Return the (X, Y) coordinate for the center point of the cell that contains the specified text.  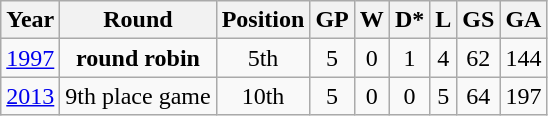
GP (332, 20)
round robin (138, 58)
1997 (30, 58)
144 (524, 58)
L (444, 20)
64 (478, 96)
Year (30, 20)
5th (263, 58)
2013 (30, 96)
9th place game (138, 96)
D* (409, 20)
GA (524, 20)
197 (524, 96)
4 (444, 58)
10th (263, 96)
1 (409, 58)
Round (138, 20)
62 (478, 58)
Position (263, 20)
W (372, 20)
GS (478, 20)
